Provide the (x, y) coordinate of the cell's center where the given text is located.  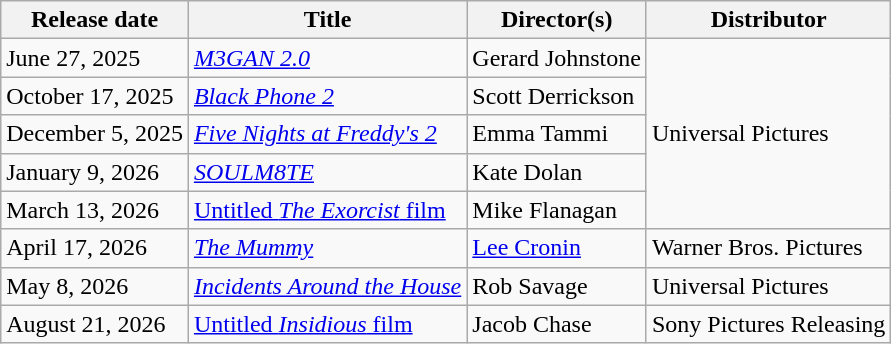
Incidents Around the House (327, 286)
Title (327, 20)
Kate Dolan (557, 172)
Director(s) (557, 20)
Warner Bros. Pictures (768, 248)
December 5, 2025 (95, 134)
Black Phone 2 (327, 96)
August 21, 2026 (95, 324)
M3GAN 2.0 (327, 58)
January 9, 2026 (95, 172)
Distributor (768, 20)
Rob Savage (557, 286)
Gerard Johnstone (557, 58)
Scott Derrickson (557, 96)
October 17, 2025 (95, 96)
Five Nights at Freddy's 2 (327, 134)
Mike Flanagan (557, 210)
Lee Cronin (557, 248)
April 17, 2026 (95, 248)
Sony Pictures Releasing (768, 324)
Release date (95, 20)
Jacob Chase (557, 324)
The Mummy (327, 248)
Untitled Insidious film (327, 324)
June 27, 2025 (95, 58)
March 13, 2026 (95, 210)
Emma Tammi (557, 134)
Untitled The Exorcist film (327, 210)
May 8, 2026 (95, 286)
SOULM8TE (327, 172)
